Identify which cell holds the provided text, then report its [X, Y] central coordinate. 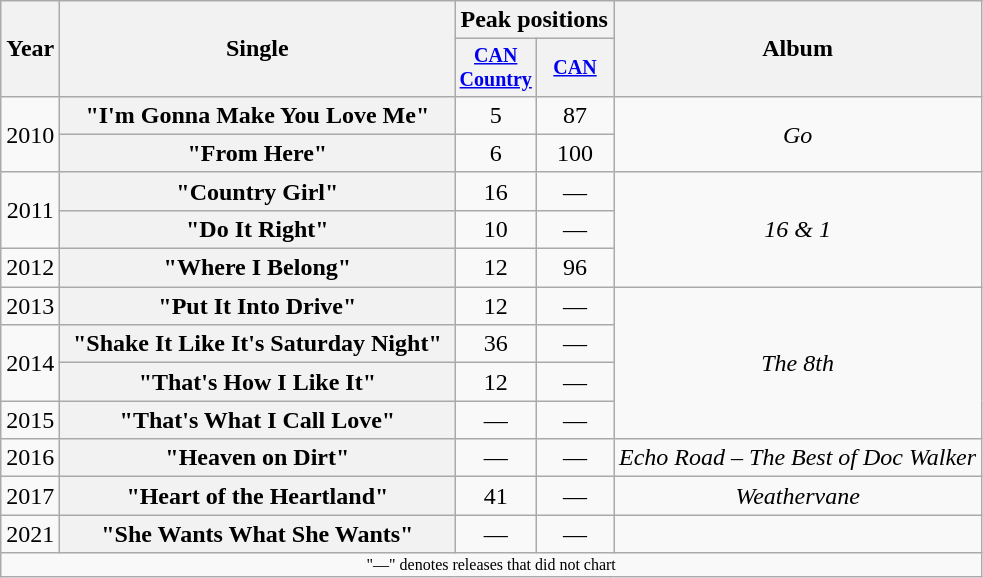
Weathervane [798, 496]
2011 [30, 210]
"From Here" [258, 153]
2010 [30, 134]
41 [496, 496]
10 [496, 229]
Echo Road – The Best of Doc Walker [798, 458]
"Heart of the Heartland" [258, 496]
16 & 1 [798, 229]
2012 [30, 268]
"Do It Right" [258, 229]
"Country Girl" [258, 191]
2016 [30, 458]
2014 [30, 363]
"Heaven on Dirt" [258, 458]
"—" denotes releases that did not chart [492, 565]
"That's How I Like It" [258, 382]
87 [576, 115]
Peak positions [534, 20]
2021 [30, 534]
"Put It Into Drive" [258, 306]
CAN Country [496, 68]
6 [496, 153]
96 [576, 268]
100 [576, 153]
36 [496, 344]
CAN [576, 68]
"Shake It Like It's Saturday Night" [258, 344]
5 [496, 115]
Album [798, 49]
"She Wants What She Wants" [258, 534]
The 8th [798, 363]
Go [798, 134]
2013 [30, 306]
"That's What I Call Love" [258, 420]
Year [30, 49]
16 [496, 191]
2015 [30, 420]
"Where I Belong" [258, 268]
Single [258, 49]
2017 [30, 496]
"I'm Gonna Make You Love Me" [258, 115]
